Search for the cell housing the specified text and yield its [X, Y] center coordinate. 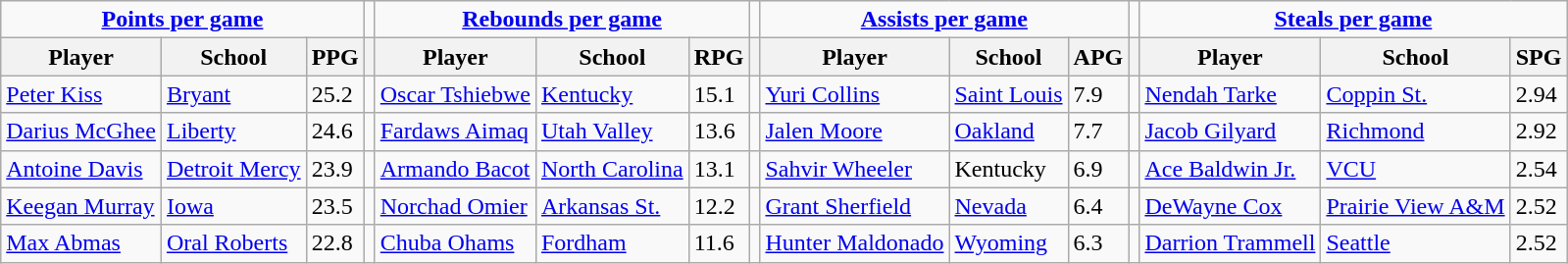
Oral Roberts [233, 243]
PPG [335, 57]
Grant Sherfield [855, 206]
Richmond [1416, 132]
Darius McGhee [81, 132]
Arkansas St. [612, 206]
Iowa [233, 206]
Darrion Trammell [1230, 243]
APG [1098, 57]
13.1 [719, 169]
Fardaws Aimaq [455, 132]
13.6 [719, 132]
22.8 [335, 243]
Armando Bacot [455, 169]
Chuba Ohams [455, 243]
Fordham [612, 243]
Oscar Tshiebwe [455, 94]
Jacob Gilyard [1230, 132]
Antoine Davis [81, 169]
Ace Baldwin Jr. [1230, 169]
Nendah Tarke [1230, 94]
Oakland [1008, 132]
11.6 [719, 243]
2.54 [1539, 169]
Sahvir Wheeler [855, 169]
Detroit Mercy [233, 169]
Bryant [233, 94]
Peter Kiss [81, 94]
Steals per game [1353, 20]
SPG [1539, 57]
Max Abmas [81, 243]
7.7 [1098, 132]
North Carolina [612, 169]
Norchad Omier [455, 206]
Liberty [233, 132]
Seattle [1416, 243]
Yuri Collins [855, 94]
15.1 [719, 94]
23.9 [335, 169]
Keegan Murray [81, 206]
Utah Valley [612, 132]
25.2 [335, 94]
Coppin St. [1416, 94]
7.9 [1098, 94]
24.6 [335, 132]
Jalen Moore [855, 132]
2.94 [1539, 94]
6.3 [1098, 243]
DeWayne Cox [1230, 206]
Assists per game [944, 20]
RPG [719, 57]
Saint Louis [1008, 94]
6.9 [1098, 169]
Nevada [1008, 206]
Rebounds per game [562, 20]
Wyoming [1008, 243]
2.92 [1539, 132]
VCU [1416, 169]
6.4 [1098, 206]
23.5 [335, 206]
Points per game [182, 20]
Prairie View A&M [1416, 206]
Hunter Maldonado [855, 243]
12.2 [719, 206]
